Find where the given text appears and provide that cell's center as [x, y] coordinate. 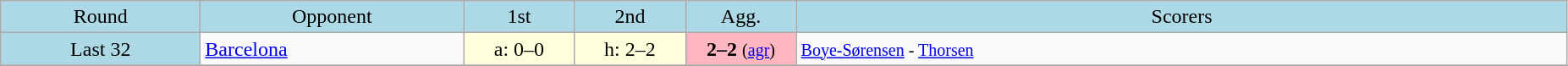
Last 32 [101, 49]
h: 2–2 [630, 49]
2nd [630, 17]
Agg. [741, 17]
Round [101, 17]
a: 0–0 [520, 49]
1st [520, 17]
Boye-Sørensen - Thorsen [1181, 49]
Scorers [1181, 17]
Barcelona [332, 49]
Opponent [332, 17]
2–2 (agr) [741, 49]
